Provide the (x, y) coordinate of the cell's center where the given text is located.  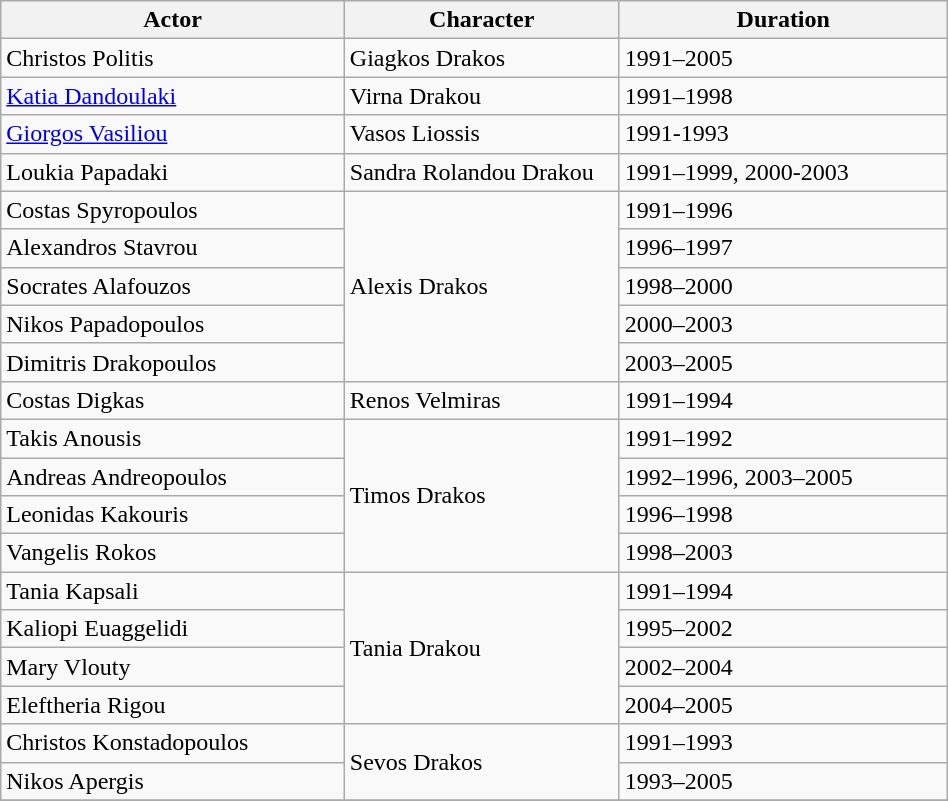
Tania Kapsali (173, 591)
Andreas Andreopoulos (173, 477)
2004–2005 (783, 705)
Costas Digkas (173, 400)
Dimitris Drakopoulos (173, 362)
2002–2004 (783, 667)
1991–1996 (783, 210)
Socrates Alafouzos (173, 286)
Loukia Papadaki (173, 172)
1993–2005 (783, 781)
1991–1993 (783, 743)
Duration (783, 20)
1995–2002 (783, 629)
Eleftheria Rigou (173, 705)
Kaliopi Euaggelidi (173, 629)
1992–1996, 2003–2005 (783, 477)
Character (482, 20)
Actor (173, 20)
Vangelis Rokos (173, 553)
Leonidas Kakouris (173, 515)
Takis Anousis (173, 438)
Virna Drakou (482, 96)
Vasos Liossis (482, 134)
Sandra Rolandou Drakou (482, 172)
1991–1998 (783, 96)
Mary Vlouty (173, 667)
1991–1992 (783, 438)
1991-1993 (783, 134)
Nikos Papadopoulos (173, 324)
Christos Konstadopoulos (173, 743)
2003–2005 (783, 362)
Giagkos Drakos (482, 58)
Costas Spyropoulos (173, 210)
1998–2000 (783, 286)
Alexis Drakos (482, 286)
Renos Velmiras (482, 400)
Timos Drakos (482, 495)
Sevos Drakos (482, 762)
Nikos Apergis (173, 781)
1998–2003 (783, 553)
1996–1998 (783, 515)
Christos Politis (173, 58)
Tania Drakou (482, 648)
1991–1999, 2000-2003 (783, 172)
1996–1997 (783, 248)
Giorgos Vasiliou (173, 134)
Katia Dandoulaki (173, 96)
2000–2003 (783, 324)
Alexandros Stavrou (173, 248)
1991–2005 (783, 58)
